From the cell containing the given text, extract its center point as (X, Y) coordinate. 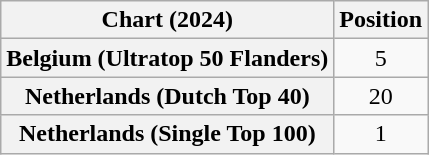
Netherlands (Single Top 100) (168, 134)
1 (381, 134)
Position (381, 20)
Netherlands (Dutch Top 40) (168, 96)
5 (381, 58)
20 (381, 96)
Chart (2024) (168, 20)
Belgium (Ultratop 50 Flanders) (168, 58)
